Pinpoint the cell where the given text exists, returning its [x, y] midpoint coordinate. 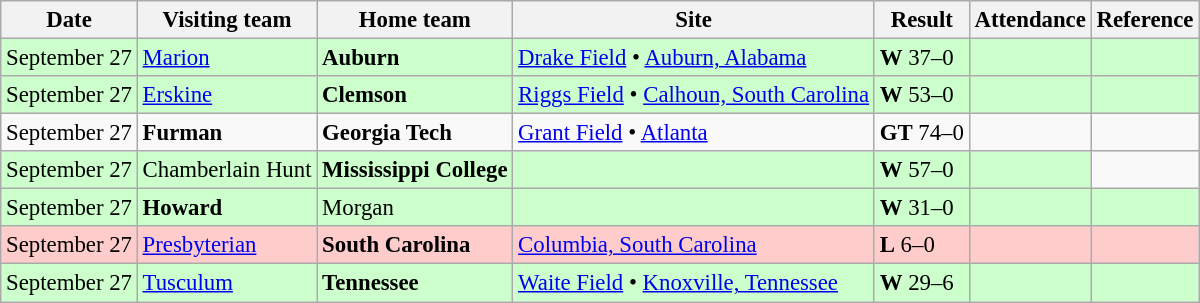
Chamberlain Hunt [227, 170]
W 31–0 [922, 208]
Presbyterian [227, 245]
Visiting team [227, 20]
Erskine [227, 95]
L 6–0 [922, 245]
South Carolina [415, 245]
Tusculum [227, 283]
Clemson [415, 95]
GT 74–0 [922, 133]
Reference [1145, 20]
Georgia Tech [415, 133]
Result [922, 20]
Attendance [1030, 20]
Morgan [415, 208]
Columbia, South Carolina [694, 245]
Tennessee [415, 283]
Waite Field • Knoxville, Tennessee [694, 283]
Date [69, 20]
Grant Field • Atlanta [694, 133]
W 37–0 [922, 58]
W 57–0 [922, 170]
Riggs Field • Calhoun, South Carolina [694, 95]
Furman [227, 133]
Auburn [415, 58]
Marion [227, 58]
Home team [415, 20]
Howard [227, 208]
Mississippi College [415, 170]
W 53–0 [922, 95]
W 29–6 [922, 283]
Drake Field • Auburn, Alabama [694, 58]
Site [694, 20]
